Determine the [X, Y] coordinate at the center of the cell enclosing the given text.  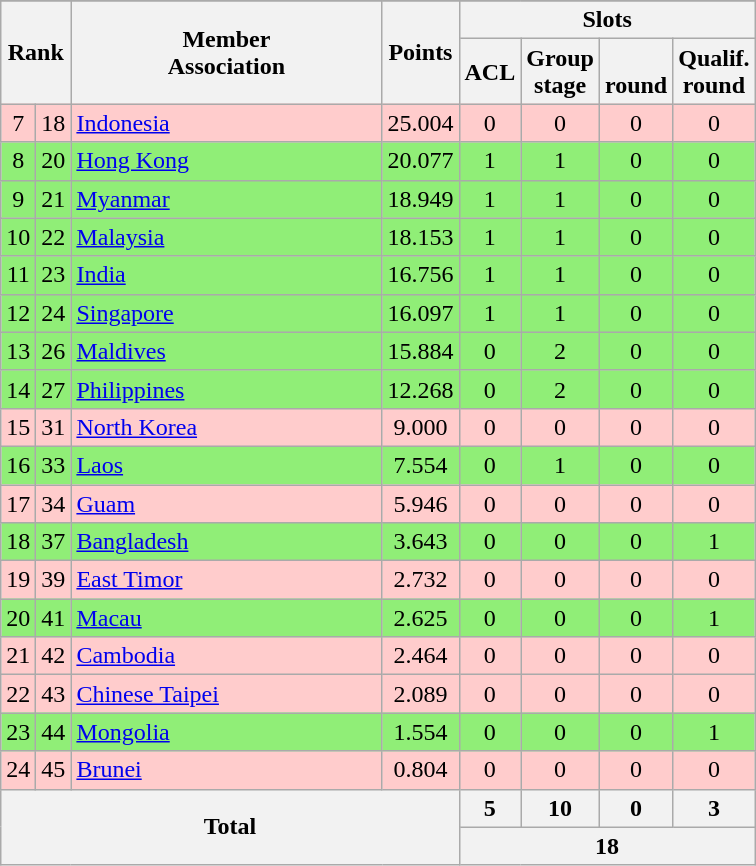
North Korea [226, 427]
43 [54, 694]
Slots [607, 20]
27 [54, 389]
2.464 [420, 656]
Qualif.round [714, 72]
16.097 [420, 313]
Points [420, 52]
round [636, 72]
8 [18, 161]
3.643 [420, 542]
Singapore [226, 313]
39 [54, 580]
9.000 [420, 427]
Macau [226, 618]
Indonesia [226, 123]
33 [54, 465]
1.554 [420, 732]
12.268 [420, 389]
Hong Kong [226, 161]
MemberAssociation [226, 52]
31 [54, 427]
25.004 [420, 123]
19 [18, 580]
18.949 [420, 199]
Rank [36, 52]
26 [54, 351]
5 [490, 808]
15.884 [420, 351]
Brunei [226, 770]
Total [230, 827]
12 [18, 313]
Malaysia [226, 237]
0.804 [420, 770]
Groupstage [560, 72]
11 [18, 275]
2.732 [420, 580]
Chinese Taipei [226, 694]
3 [714, 808]
45 [54, 770]
20.077 [420, 161]
13 [18, 351]
5.946 [420, 503]
Mongolia [226, 732]
18.153 [420, 237]
14 [18, 389]
41 [54, 618]
2.089 [420, 694]
Myanmar [226, 199]
East Timor [226, 580]
Bangladesh [226, 542]
42 [54, 656]
16 [18, 465]
17 [18, 503]
Maldives [226, 351]
15 [18, 427]
16.756 [420, 275]
India [226, 275]
ACL [490, 72]
Philippines [226, 389]
Laos [226, 465]
37 [54, 542]
7 [18, 123]
34 [54, 503]
2.625 [420, 618]
Cambodia [226, 656]
Guam [226, 503]
7.554 [420, 465]
9 [18, 199]
44 [54, 732]
